Detect which cell encompasses the target text, then output its (x, y) center coordinate. 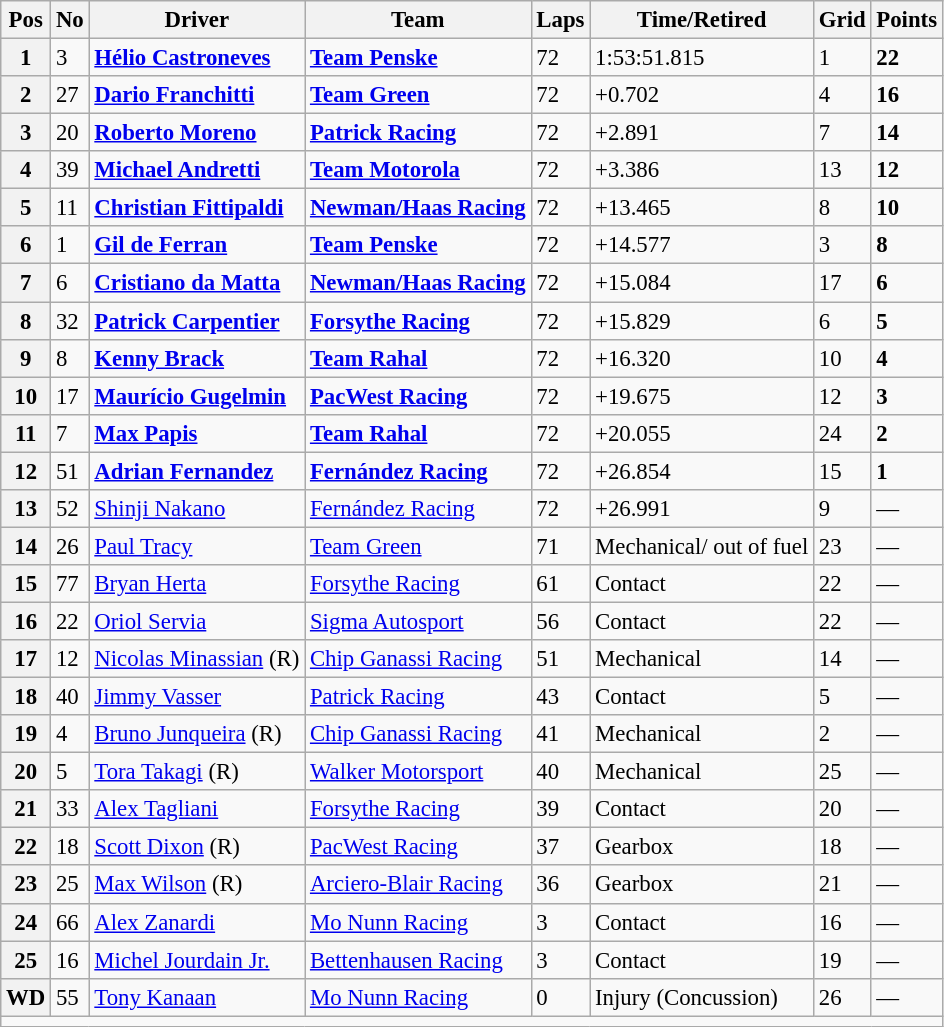
Shinji Nakano (197, 509)
Scott Dixon (R) (197, 847)
+26.991 (702, 509)
+15.084 (702, 283)
37 (560, 847)
Pos (26, 20)
+16.320 (702, 358)
WD (26, 997)
Grid (842, 20)
32 (70, 321)
33 (70, 809)
Tony Kanaan (197, 997)
1:53:51.815 (702, 58)
Christian Fittipaldi (197, 208)
Mechanical/ out of fuel (702, 546)
+15.829 (702, 321)
Bryan Herta (197, 584)
61 (560, 584)
27 (70, 95)
Tora Takagi (R) (197, 772)
52 (70, 509)
+0.702 (702, 95)
66 (70, 922)
41 (560, 734)
Team (418, 20)
+13.465 (702, 208)
+2.891 (702, 133)
Cristiano da Matta (197, 283)
Kenny Brack (197, 358)
36 (560, 885)
Oriol Servia (197, 621)
Jimmy Vasser (197, 697)
Walker Motorsport (418, 772)
Paul Tracy (197, 546)
55 (70, 997)
Adrian Fernandez (197, 471)
Bruno Junqueira (R) (197, 734)
Time/Retired (702, 20)
Dario Franchitti (197, 95)
+19.675 (702, 396)
0 (560, 997)
+20.055 (702, 433)
Points (906, 20)
Max Papis (197, 433)
Laps (560, 20)
+14.577 (702, 245)
71 (560, 546)
Gil de Ferran (197, 245)
Patrick Carpentier (197, 321)
Alex Zanardi (197, 922)
Driver (197, 20)
56 (560, 621)
77 (70, 584)
No (70, 20)
Alex Tagliani (197, 809)
Injury (Concussion) (702, 997)
+3.386 (702, 170)
Hélio Castroneves (197, 58)
Maurício Gugelmin (197, 396)
Roberto Moreno (197, 133)
Sigma Autosport (418, 621)
Arciero-Blair Racing (418, 885)
43 (560, 697)
Max Wilson (R) (197, 885)
+26.854 (702, 471)
Michael Andretti (197, 170)
Nicolas Minassian (R) (197, 659)
Team Motorola (418, 170)
Bettenhausen Racing (418, 960)
Michel Jourdain Jr. (197, 960)
